Return (X, Y) of the center of cell containing provided text 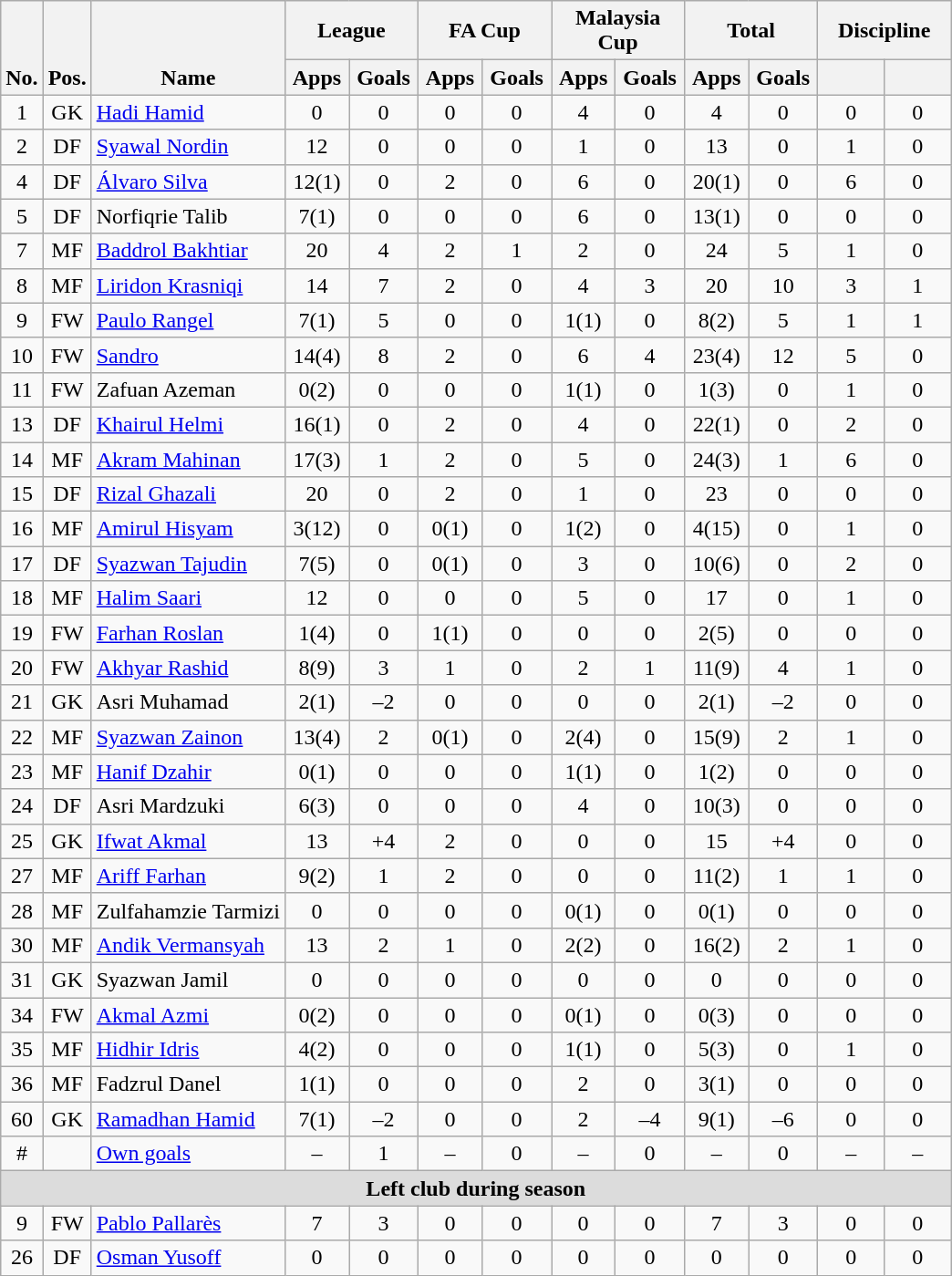
1(4) (316, 633)
11(2) (717, 876)
Asri Muhamad (188, 702)
17(3) (316, 459)
4(15) (717, 529)
3(1) (717, 1084)
19 (22, 633)
12(1) (316, 182)
Osman Yusoff (188, 1258)
36 (22, 1084)
Rizal Ghazali (188, 494)
14(4) (316, 355)
Syazwan Zainon (188, 737)
Andik Vermansyah (188, 945)
Name (188, 47)
2(5) (717, 633)
2(4) (584, 737)
24(3) (717, 459)
27 (22, 876)
Syawal Nordin (188, 147)
Syazwan Jamil (188, 980)
23(4) (717, 355)
1(3) (717, 389)
5(3) (717, 1050)
35 (22, 1050)
Hanif Dzahir (188, 772)
25 (22, 841)
Sandro (188, 355)
20(1) (717, 182)
13(4) (316, 737)
Khairul Helmi (188, 424)
11(9) (717, 668)
Own goals (188, 1154)
Fadzrul Danel (188, 1084)
21 (22, 702)
34 (22, 1015)
Norfiqrie Talib (188, 216)
10(6) (717, 564)
28 (22, 910)
16(2) (717, 945)
Hidhir Idris (188, 1050)
22 (22, 737)
9(2) (316, 876)
Syazwan Tajudin (188, 564)
Amirul Hisyam (188, 529)
League (351, 31)
Zulfahamzie Tarmizi (188, 910)
Akmal Azmi (188, 1015)
6(3) (316, 806)
Ramadhan Hamid (188, 1119)
Zafuan Azeman (188, 389)
Paulo Rangel (188, 320)
Discipline (885, 31)
–6 (783, 1119)
Akhyar Rashid (188, 668)
Pablo Pallarès (188, 1223)
FA Cup (484, 31)
Total (751, 31)
Álvaro Silva (188, 182)
–4 (650, 1119)
7(5) (316, 564)
16(1) (316, 424)
Halim Saari (188, 598)
22(1) (717, 424)
4(2) (316, 1050)
10(3) (717, 806)
0(3) (717, 1015)
Hadi Hamid (188, 112)
16 (22, 529)
# (22, 1154)
Malaysia Cup (618, 31)
60 (22, 1119)
Farhan Roslan (188, 633)
3(12) (316, 529)
No. (22, 47)
Pos. (67, 47)
15(9) (717, 737)
9(1) (717, 1119)
30 (22, 945)
Akram Mahinan (188, 459)
26 (22, 1258)
Ariff Farhan (188, 876)
Liridon Krasniqi (188, 285)
2(2) (584, 945)
Asri Mardzuki (188, 806)
8(9) (316, 668)
Left club during season (476, 1188)
8(2) (717, 320)
11 (22, 389)
Ifwat Akmal (188, 841)
13(1) (717, 216)
31 (22, 980)
18 (22, 598)
Baddrol Bakhtiar (188, 251)
